Return [x, y] of the center of cell containing provided text 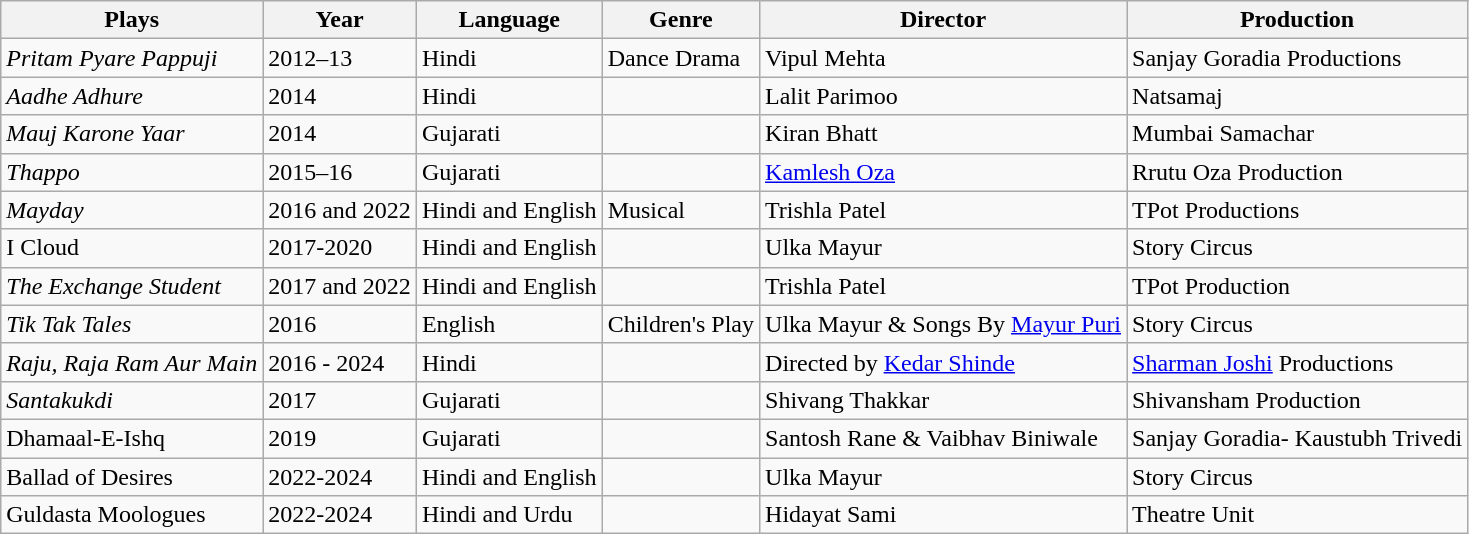
TPot Productions [1298, 210]
Shivang Thakkar [944, 400]
2015–16 [340, 172]
Ballad of Desires [132, 477]
Aadhe Adhure [132, 96]
Santosh Rane & Vaibhav Biniwale [944, 438]
Tik Tak Tales [132, 324]
2016 and 2022 [340, 210]
2012–13 [340, 58]
Language [509, 20]
Shivansham Production [1298, 400]
Guldasta Moologues [132, 515]
2017 and 2022 [340, 286]
Children's Play [680, 324]
Dance Drama [680, 58]
Plays [132, 20]
Sanjay Goradia- Kaustubh Trivedi [1298, 438]
Rrutu Oza Production [1298, 172]
TPot Production [1298, 286]
Pritam Pyare Pappuji [132, 58]
Hindi and Urdu [509, 515]
Theatre Unit [1298, 515]
Mayday [132, 210]
Kiran Bhatt [944, 134]
2017 [340, 400]
2016 - 2024 [340, 362]
Vipul Mehta [944, 58]
Hidayat Sami [944, 515]
2016 [340, 324]
The Exchange Student [132, 286]
Sanjay Goradia Productions [1298, 58]
Musical [680, 210]
2017-2020 [340, 248]
Santakukdi [132, 400]
Mauj Karone Yaar [132, 134]
Lalit Parimoo [944, 96]
I Cloud [132, 248]
Director [944, 20]
Ulka Mayur & Songs By Mayur Puri [944, 324]
Production [1298, 20]
Mumbai Samachar [1298, 134]
Raju, Raja Ram Aur Main [132, 362]
English [509, 324]
Dhamaal-E-Ishq [132, 438]
2019 [340, 438]
Kamlesh Oza [944, 172]
Genre [680, 20]
Directed by Kedar Shinde [944, 362]
Year [340, 20]
Sharman Joshi Productions [1298, 362]
Natsamaj [1298, 96]
Thappo [132, 172]
